Output the [X, Y] coordinate of the center of the cell containing the given text.  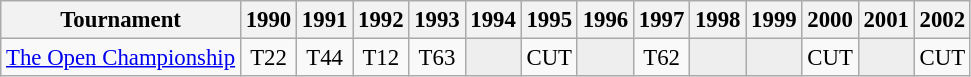
2001 [886, 20]
1993 [437, 20]
1994 [493, 20]
1995 [549, 20]
T62 [661, 58]
The Open Championship [121, 58]
1997 [661, 20]
1996 [605, 20]
2002 [942, 20]
1998 [718, 20]
T44 [325, 58]
T12 [381, 58]
2000 [830, 20]
1992 [381, 20]
T63 [437, 58]
1991 [325, 20]
Tournament [121, 20]
1999 [774, 20]
T22 [268, 58]
1990 [268, 20]
